Output the (X, Y) coordinate of the center of the cell containing the given text.  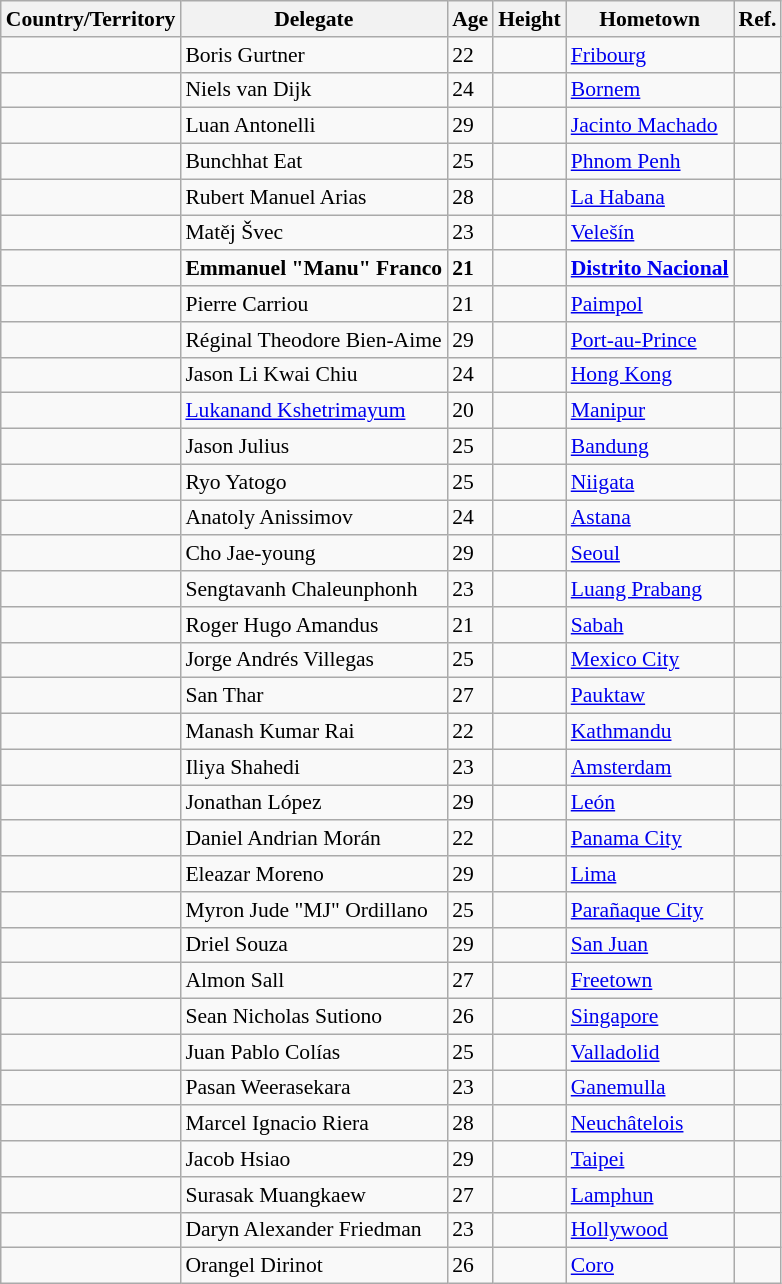
Orangel Dirinot (314, 1266)
Bunchhat Eat (314, 162)
Phnom Penh (650, 162)
Luan Antonelli (314, 126)
Anatoly Anissimov (314, 518)
La Habana (650, 197)
Velešín (650, 233)
Hometown (650, 19)
Niels van Dijk (314, 90)
Marcel Ignacio Riera (314, 1124)
Neuchâtelois (650, 1124)
Jorge Andrés Villegas (314, 660)
Jonathan López (314, 803)
Rubert Manuel Arias (314, 197)
Age (470, 19)
Roger Hugo Amandus (314, 625)
Sean Nicholas Sutiono (314, 1017)
Surasak Muangkaew (314, 1195)
Valladolid (650, 1052)
Emmanuel "Manu" Franco (314, 269)
Bornem (650, 90)
Parañaque City (650, 910)
Ryo Yatogo (314, 482)
Réginal Theodore Bien-Aime (314, 340)
Almon Sall (314, 981)
Ref. (758, 19)
Lamphun (650, 1195)
Seoul (650, 554)
Manipur (650, 411)
León (650, 803)
Ganemulla (650, 1088)
Eleazar Moreno (314, 874)
Country/Territory (91, 19)
Panama City (650, 839)
Paimpol (650, 304)
Iliya Shahedi (314, 767)
Sabah (650, 625)
Daniel Andrian Morán (314, 839)
Delegate (314, 19)
Driel Souza (314, 945)
Astana (650, 518)
Daryn Alexander Friedman (314, 1230)
Height (529, 19)
Pauktaw (650, 696)
Fribourg (650, 55)
Myron Jude "MJ" Ordillano (314, 910)
Jason Li Kwai Chiu (314, 375)
Pasan Weerasekara (314, 1088)
Matěj Švec (314, 233)
20 (470, 411)
Manash Kumar Rai (314, 732)
Kathmandu (650, 732)
Amsterdam (650, 767)
Jacinto Machado (650, 126)
San Juan (650, 945)
Jacob Hsiao (314, 1159)
Cho Jae-young (314, 554)
Singapore (650, 1017)
Juan Pablo Colías (314, 1052)
Jason Julius (314, 447)
Taipei (650, 1159)
Mexico City (650, 660)
Port-au-Prince (650, 340)
Pierre Carriou (314, 304)
Lukanand Kshetrimayum (314, 411)
Coro (650, 1266)
Sengtavanh Chaleunphonh (314, 589)
Freetown (650, 981)
Hollywood (650, 1230)
Hong Kong (650, 375)
Lima (650, 874)
Bandung (650, 447)
Distrito Nacional (650, 269)
San Thar (314, 696)
Boris Gurtner (314, 55)
Niigata (650, 482)
Luang Prabang (650, 589)
